Find where the given text appears and provide that cell's center as [X, Y] coordinate. 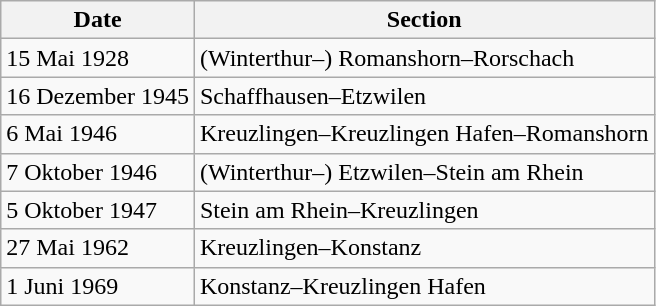
Konstanz–Kreuzlingen Hafen [424, 286]
Date [98, 20]
5 Oktober 1947 [98, 210]
7 Oktober 1946 [98, 172]
(Winterthur–) Romanshorn–Rorschach [424, 58]
6 Mai 1946 [98, 134]
Schaffhausen–Etzwilen [424, 96]
Stein am Rhein–Kreuzlingen [424, 210]
1 Juni 1969 [98, 286]
16 Dezember 1945 [98, 96]
Section [424, 20]
15 Mai 1928 [98, 58]
Kreuzlingen–Kreuzlingen Hafen–Romanshorn [424, 134]
(Winterthur–) Etzwilen–Stein am Rhein [424, 172]
27 Mai 1962 [98, 248]
Kreuzlingen–Konstanz [424, 248]
